Pinpoint the cell where the given text exists, returning its [x, y] midpoint coordinate. 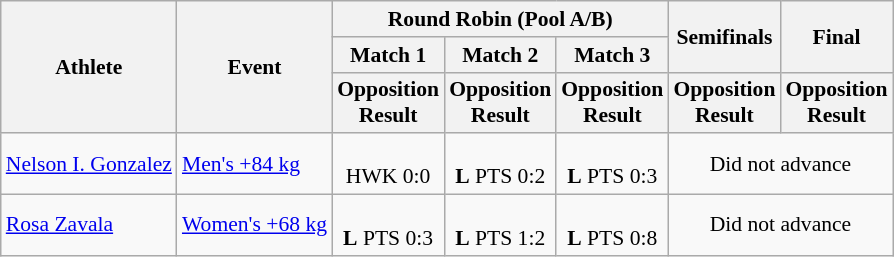
Final [836, 36]
Match 2 [500, 55]
Athlete [89, 67]
Women's +68 kg [254, 226]
Round Robin (Pool A/B) [500, 19]
Event [254, 67]
Men's +84 kg [254, 164]
Match 3 [612, 55]
HWK 0:0 [388, 164]
Nelson I. Gonzalez [89, 164]
L PTS 0:8 [612, 226]
Semifinals [724, 36]
Rosa Zavala [89, 226]
Match 1 [388, 55]
L PTS 1:2 [500, 226]
L PTS 0:2 [500, 164]
